Search for the cell housing the specified text and yield its (X, Y) center coordinate. 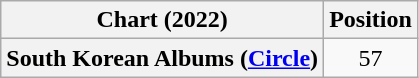
South Korean Albums (Circle) (162, 58)
Position (371, 20)
57 (371, 58)
Chart (2022) (162, 20)
